For the text-containing cell, return its midpoint in [x, y] coordinate format. 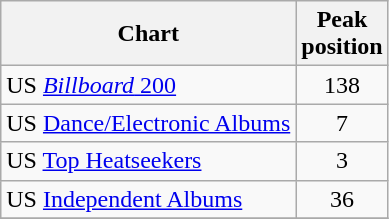
US Billboard 200 [148, 85]
7 [342, 123]
36 [342, 199]
138 [342, 85]
3 [342, 161]
US Top Heatseekers [148, 161]
Peakposition [342, 34]
US Independent Albums [148, 199]
US Dance/Electronic Albums [148, 123]
Chart [148, 34]
